Return the (X, Y) coordinate for the center point of the cell that contains the specified text.  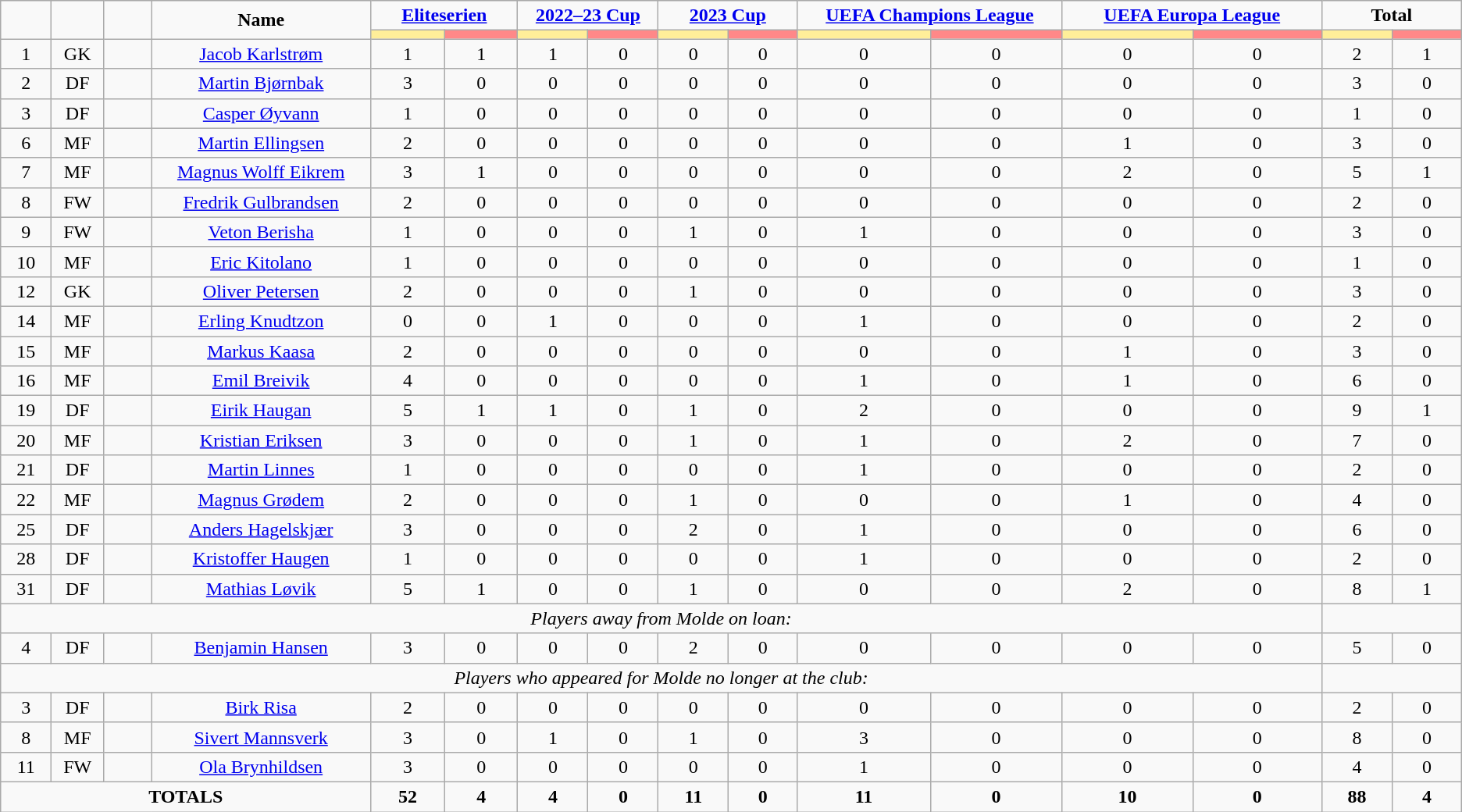
31 (27, 589)
14 (27, 321)
28 (27, 559)
Magnus Wolff Eikrem (261, 173)
UEFA Champions League (929, 16)
15 (27, 351)
Sivert Mannsverk (261, 737)
Mathias Løvik (261, 589)
25 (27, 529)
16 (27, 381)
Players who appeared for Molde no longer at the club: (661, 678)
2022–23 Cup (588, 16)
20 (27, 440)
Oliver Petersen (261, 291)
Anders Hagelskjær (261, 529)
22 (27, 500)
Martin Bjørnbak (261, 84)
Ola Brynhildsen (261, 767)
Players away from Molde on loan: (661, 618)
Casper Øyvann (261, 113)
Name (261, 20)
Martin Ellingsen (261, 143)
52 (408, 796)
88 (1357, 796)
12 (27, 291)
Emil Breivik (261, 381)
Erling Knudtzon (261, 321)
Kristoffer Haugen (261, 559)
Martin Linnes (261, 470)
21 (27, 470)
Birk Risa (261, 707)
19 (27, 411)
Benjamin Hansen (261, 648)
Fredrik Gulbrandsen (261, 202)
TOTALS (186, 796)
Kristian Eriksen (261, 440)
Total (1392, 16)
Eric Kitolano (261, 262)
Veton Berisha (261, 232)
Eliteserien (444, 16)
Jacob Karlstrøm (261, 54)
Markus Kaasa (261, 351)
Eirik Haugan (261, 411)
Magnus Grødem (261, 500)
2023 Cup (728, 16)
UEFA Europa League (1192, 16)
